Provide the (x, y) coordinate of the cell's center where the given text is located.  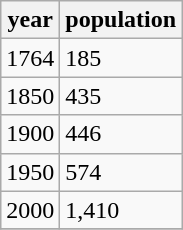
1850 (30, 96)
435 (121, 96)
year (30, 20)
185 (121, 58)
population (121, 20)
1764 (30, 58)
2000 (30, 210)
446 (121, 134)
574 (121, 172)
1950 (30, 172)
1,410 (121, 210)
1900 (30, 134)
